Identify which cell holds the provided text, then report its [x, y] central coordinate. 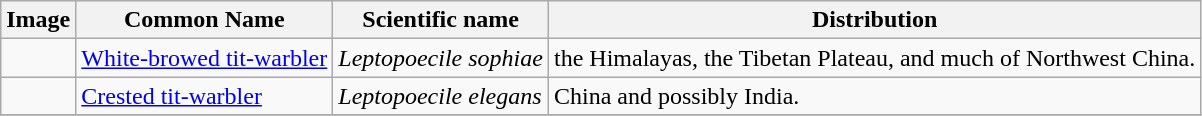
Scientific name [441, 20]
White-browed tit-warbler [204, 58]
Leptopoecile sophiae [441, 58]
Common Name [204, 20]
Distribution [874, 20]
Crested tit-warbler [204, 96]
China and possibly India. [874, 96]
Image [38, 20]
Leptopoecile elegans [441, 96]
the Himalayas, the Tibetan Plateau, and much of Northwest China. [874, 58]
